Output the (X, Y) coordinate of the center of the cell containing the given text.  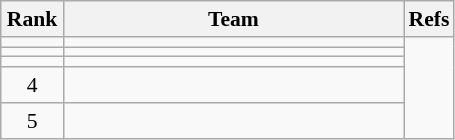
Refs (430, 19)
Rank (32, 19)
Team (233, 19)
4 (32, 85)
5 (32, 121)
